Return the [X, Y] coordinate for the center point of the cell that contains the specified text.  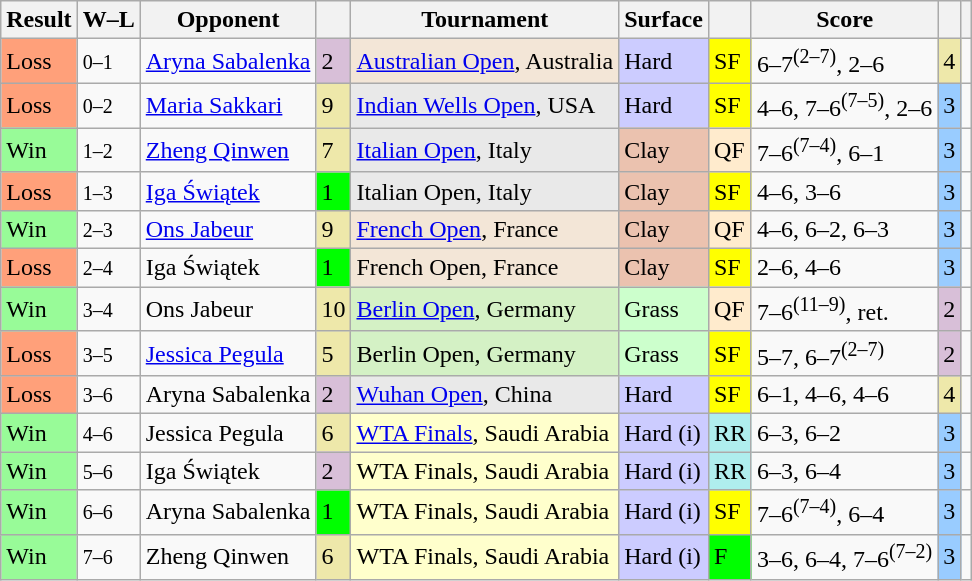
7–6(7–4), 6–4 [844, 512]
Surface [664, 20]
4–6, 7–6(7–5), 2–6 [844, 106]
4–6, 6–2, 6–3 [844, 230]
Indian Wells Open, USA [485, 106]
Tournament [485, 20]
1–3 [108, 191]
Score [844, 20]
4–6, 3–6 [844, 191]
7–6(7–4), 6–1 [844, 150]
5–7, 6–7(2–7) [844, 354]
6–7(2–7), 2–6 [844, 62]
F [730, 558]
6–3, 6–4 [844, 471]
7–6(11–9), ret. [844, 310]
1–2 [108, 150]
6–6 [108, 512]
Wuhan Open, China [485, 395]
5 [334, 354]
Opponent [228, 20]
Result [39, 20]
Maria Sakkari [228, 106]
6–1, 4–6, 4–6 [844, 395]
W–L [108, 20]
0–1 [108, 62]
6–3, 6–2 [844, 433]
2–3 [108, 230]
3–5 [108, 354]
3–6 [108, 395]
4–6 [108, 433]
10 [334, 310]
2–6, 4–6 [844, 268]
0–2 [108, 106]
7–6 [108, 558]
5–6 [108, 471]
Australian Open, Australia [485, 62]
3–4 [108, 310]
7 [334, 150]
2–4 [108, 268]
3–6, 6–4, 7–6(7–2) [844, 558]
